Determine the (X, Y) coordinate at the center of the cell enclosing the given text.  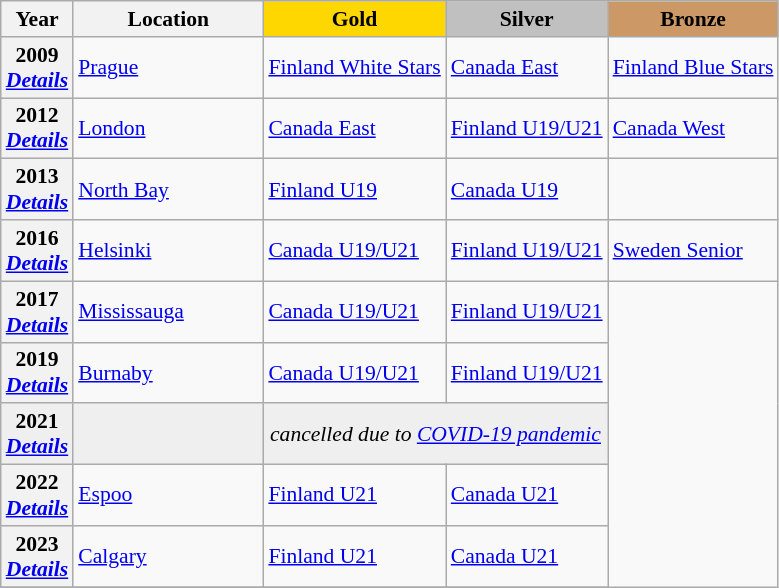
2013 Details (37, 190)
2017 Details (37, 312)
Year (37, 19)
2019 Details (37, 372)
2012 Details (37, 128)
2021 Details (37, 434)
Sweden Senior (694, 250)
2022 Details (37, 496)
Calgary (168, 556)
London (168, 128)
Espoo (168, 496)
Burnaby (168, 372)
Gold (354, 19)
Finland U19 (354, 190)
Bronze (694, 19)
cancelled due to COVID-19 pandemic (435, 434)
Helsinki (168, 250)
Canada U19 (527, 190)
North Bay (168, 190)
2023 Details (37, 556)
Finland White Stars (354, 68)
2009 Details (37, 68)
Location (168, 19)
Canada West (694, 128)
Prague (168, 68)
Finland Blue Stars (694, 68)
2016 Details (37, 250)
Mississauga (168, 312)
Silver (527, 19)
